Search for the cell housing the specified text and yield its (x, y) center coordinate. 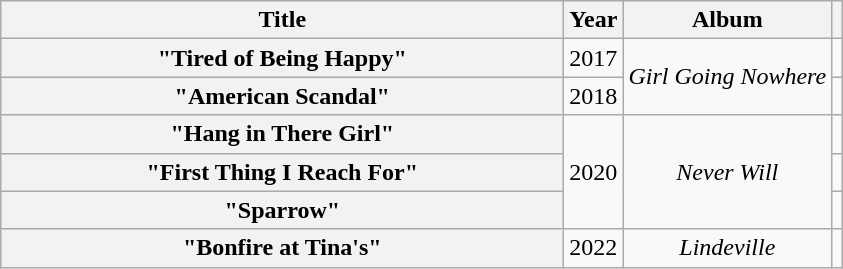
Girl Going Nowhere (728, 77)
2018 (594, 96)
2022 (594, 248)
"Hang in There Girl" (282, 134)
"First Thing I Reach For" (282, 172)
"Tired of Being Happy" (282, 58)
Year (594, 20)
"Sparrow" (282, 210)
2020 (594, 172)
Never Will (728, 172)
"American Scandal" (282, 96)
"Bonfire at Tina's" (282, 248)
Lindeville (728, 248)
Album (728, 20)
2017 (594, 58)
Title (282, 20)
